For the text-containing cell, return its midpoint in [x, y] coordinate format. 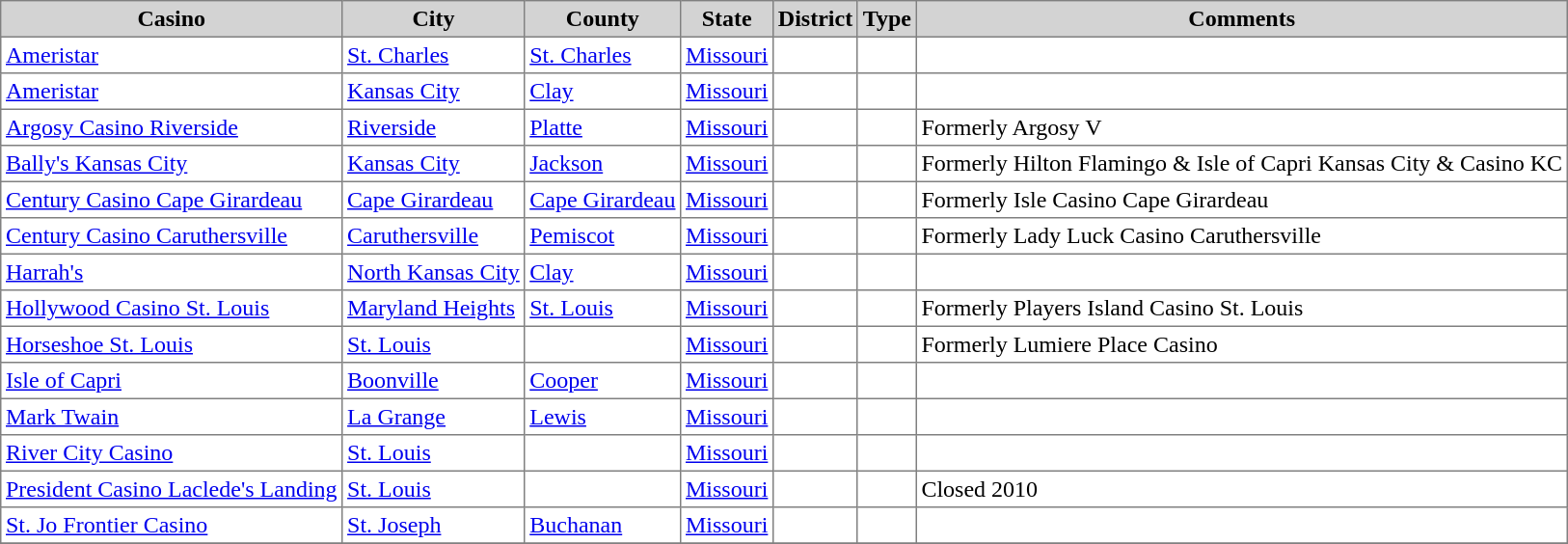
Formerly Players Island Casino St. Louis [1242, 309]
Formerly Hilton Flamingo & Isle of Capri Kansas City & Casino KC [1242, 164]
District [816, 19]
State [727, 19]
Horseshoe St. Louis [172, 344]
Bally's Kansas City [172, 164]
St. Jo Frontier Casino [172, 526]
Formerly Lady Luck Casino Caruthersville [1242, 236]
Buchanan [603, 526]
Harrah's [172, 272]
City [434, 19]
St. Joseph [434, 526]
Riverside [434, 127]
Century Casino Cape Girardeau [172, 200]
Formerly Lumiere Place Casino [1242, 344]
Comments [1242, 19]
Jackson [603, 164]
Formerly Argosy V [1242, 127]
River City Casino [172, 453]
Cooper [603, 381]
Platte [603, 127]
Maryland Heights [434, 309]
Isle of Capri [172, 381]
Pemiscot [603, 236]
President Casino Laclede's Landing [172, 489]
Boonville [434, 381]
Hollywood Casino St. Louis [172, 309]
Century Casino Caruthersville [172, 236]
Caruthersville [434, 236]
Formerly Isle Casino Cape Girardeau [1242, 200]
County [603, 19]
Mark Twain [172, 417]
North Kansas City [434, 272]
Type [887, 19]
Closed 2010 [1242, 489]
La Grange [434, 417]
Casino [172, 19]
Argosy Casino Riverside [172, 127]
Lewis [603, 417]
